Search for the cell housing the specified text and yield its [x, y] center coordinate. 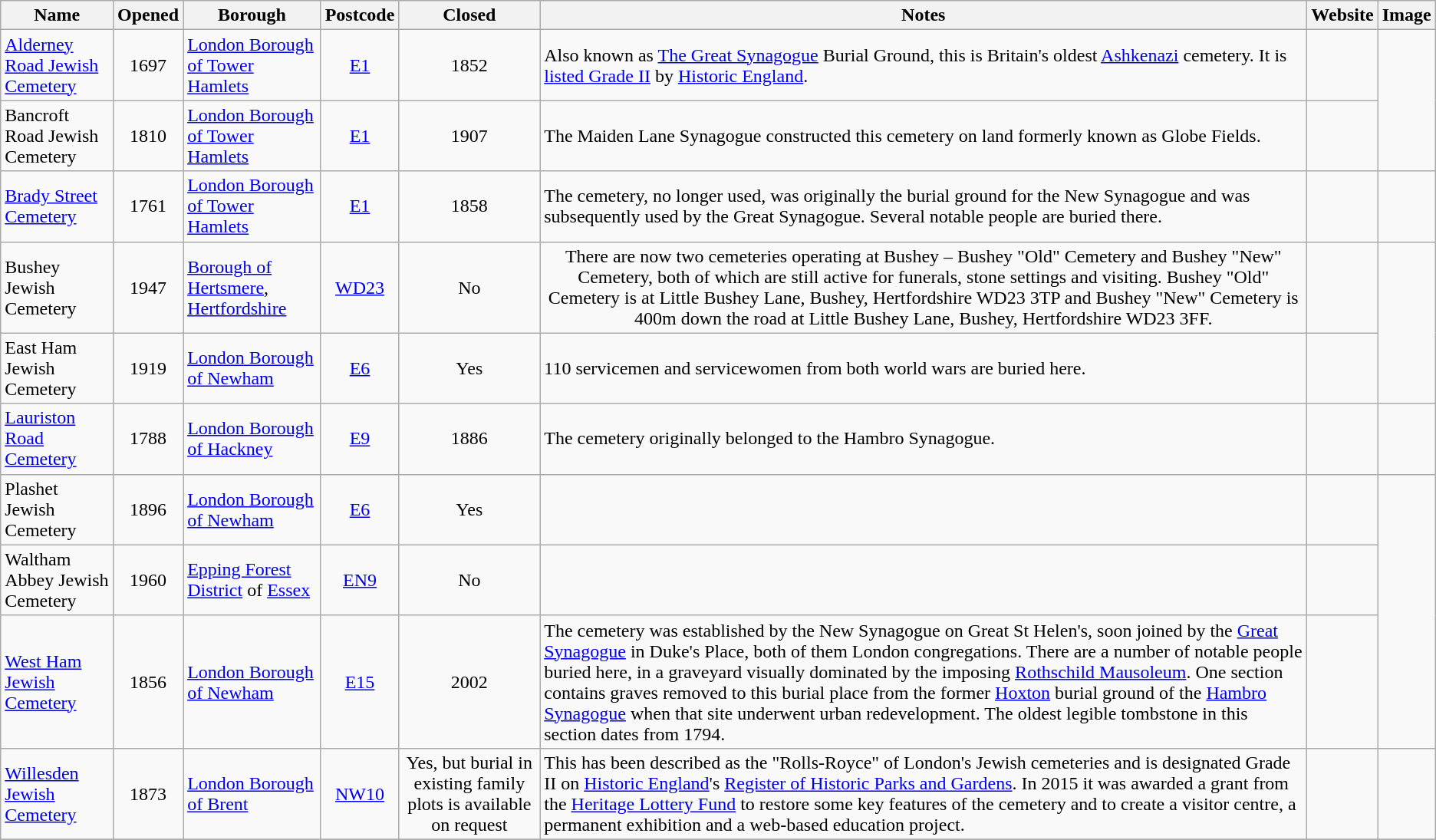
Willesden Jewish Cemetery [57, 793]
Alderney Road Jewish Cemetery [57, 65]
E9 [360, 439]
2002 [469, 681]
Opened [149, 15]
NW10 [360, 793]
1886 [469, 439]
Bushey Jewish Cemetery [57, 287]
Website [1342, 15]
Closed [469, 15]
1788 [149, 439]
The cemetery originally belonged to the Hambro Synagogue. [924, 439]
110 servicemen and servicewomen from both world wars are buried here. [924, 368]
EN9 [360, 580]
Postcode [360, 15]
Image [1407, 15]
Brady Street Cemetery [57, 206]
London Borough of Brent [252, 793]
London Borough of Hackney [252, 439]
1697 [149, 65]
Bancroft Road Jewish Cemetery [57, 136]
Waltham Abbey Jewish Cemetery [57, 580]
1856 [149, 681]
1761 [149, 206]
Borough [252, 15]
Yes, but burial in existing family plots is available on request [469, 793]
West Ham Jewish Cemetery [57, 681]
1960 [149, 580]
1896 [149, 509]
Also known as The Great Synagogue Burial Ground, this is Britain's oldest Ashkenazi cemetery. It is listed Grade II by Historic England. [924, 65]
The Maiden Lane Synagogue constructed this cemetery on land formerly known as Globe Fields. [924, 136]
1947 [149, 287]
East Ham Jewish Cemetery [57, 368]
1907 [469, 136]
1810 [149, 136]
Plashet Jewish Cemetery [57, 509]
1873 [149, 793]
Epping Forest District of Essex [252, 580]
1919 [149, 368]
Lauriston Road Cemetery [57, 439]
1852 [469, 65]
WD23 [360, 287]
Borough of Hertsmere, Hertfordshire [252, 287]
1858 [469, 206]
Notes [924, 15]
E15 [360, 681]
Name [57, 15]
